Identify which cell holds the provided text, then report its (x, y) central coordinate. 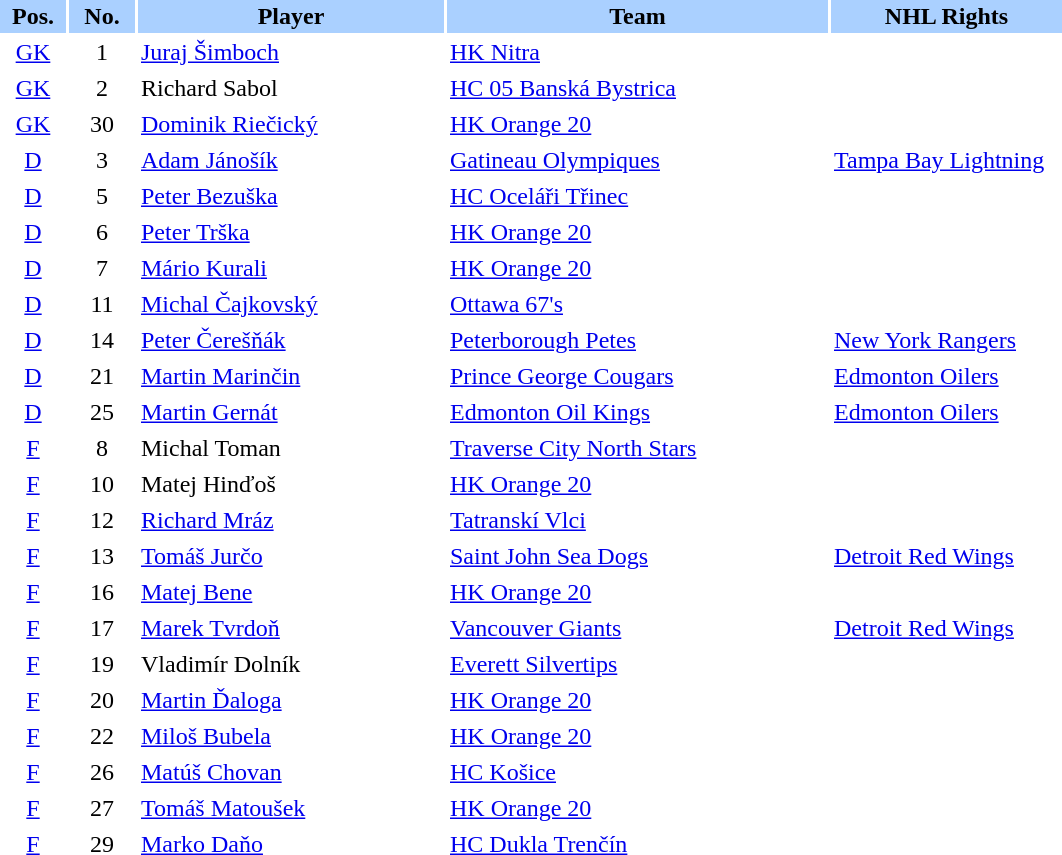
8 (102, 448)
Matúš Chovan (291, 772)
Richard Mráz (291, 520)
26 (102, 772)
2 (102, 88)
HK Nitra (638, 52)
Ottawa 67's (638, 304)
16 (102, 592)
21 (102, 376)
Michal Čajkovský (291, 304)
20 (102, 700)
Tomáš Jurčo (291, 556)
Peter Bezuška (291, 196)
Michal Toman (291, 448)
Miloš Bubela (291, 736)
Mário Kurali (291, 268)
22 (102, 736)
Everett Silvertips (638, 664)
30 (102, 124)
Adam Jánošík (291, 160)
Peter Čerešňák (291, 340)
Player (291, 16)
Gatineau Olympiques (638, 160)
Vancouver Giants (638, 628)
10 (102, 484)
Martin Ďaloga (291, 700)
27 (102, 808)
Team (638, 16)
Edmonton Oil Kings (638, 412)
No. (102, 16)
12 (102, 520)
HC Košice (638, 772)
Juraj Šimboch (291, 52)
Pos. (33, 16)
6 (102, 232)
Tatranskí Vlci (638, 520)
19 (102, 664)
5 (102, 196)
Peterborough Petes (638, 340)
HC Oceláři Třinec (638, 196)
Vladimír Dolník (291, 664)
25 (102, 412)
Marek Tvrdoň (291, 628)
13 (102, 556)
11 (102, 304)
Prince George Cougars (638, 376)
1 (102, 52)
Tampa Bay Lightning (946, 160)
Tomáš Matoušek (291, 808)
Matej Hinďoš (291, 484)
Dominik Riečický (291, 124)
Matej Bene (291, 592)
17 (102, 628)
Peter Trška (291, 232)
Martin Gernát (291, 412)
Martin Marinčin (291, 376)
Saint John Sea Dogs (638, 556)
Richard Sabol (291, 88)
New York Rangers (946, 340)
NHL Rights (946, 16)
Traverse City North Stars (638, 448)
3 (102, 160)
HC 05 Banská Bystrica (638, 88)
7 (102, 268)
14 (102, 340)
